Search for the cell housing the specified text and yield its [x, y] center coordinate. 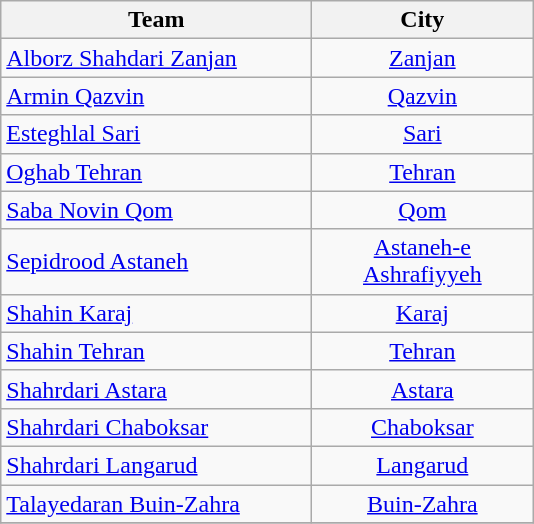
Team [156, 20]
Karaj [422, 313]
Esteghlal Sari [156, 134]
Shahrdari Chaboksar [156, 427]
Zanjan [422, 58]
Astara [422, 389]
Talayedaran Buin-Zahra [156, 503]
Buin-Zahra [422, 503]
Astaneh-e Ashrafiyyeh [422, 262]
Armin Qazvin [156, 96]
Shahrdari Astara [156, 389]
Shahin Karaj [156, 313]
Saba Novin Qom [156, 210]
Qazvin [422, 96]
Qom [422, 210]
Sari [422, 134]
Shahrdari Langarud [156, 465]
Sepidrood Astaneh [156, 262]
Langarud [422, 465]
Shahin Tehran [156, 351]
Alborz Shahdari Zanjan [156, 58]
City [422, 20]
Oghab Tehran [156, 172]
Chaboksar [422, 427]
